From the cell containing the given text, extract its center point as [x, y] coordinate. 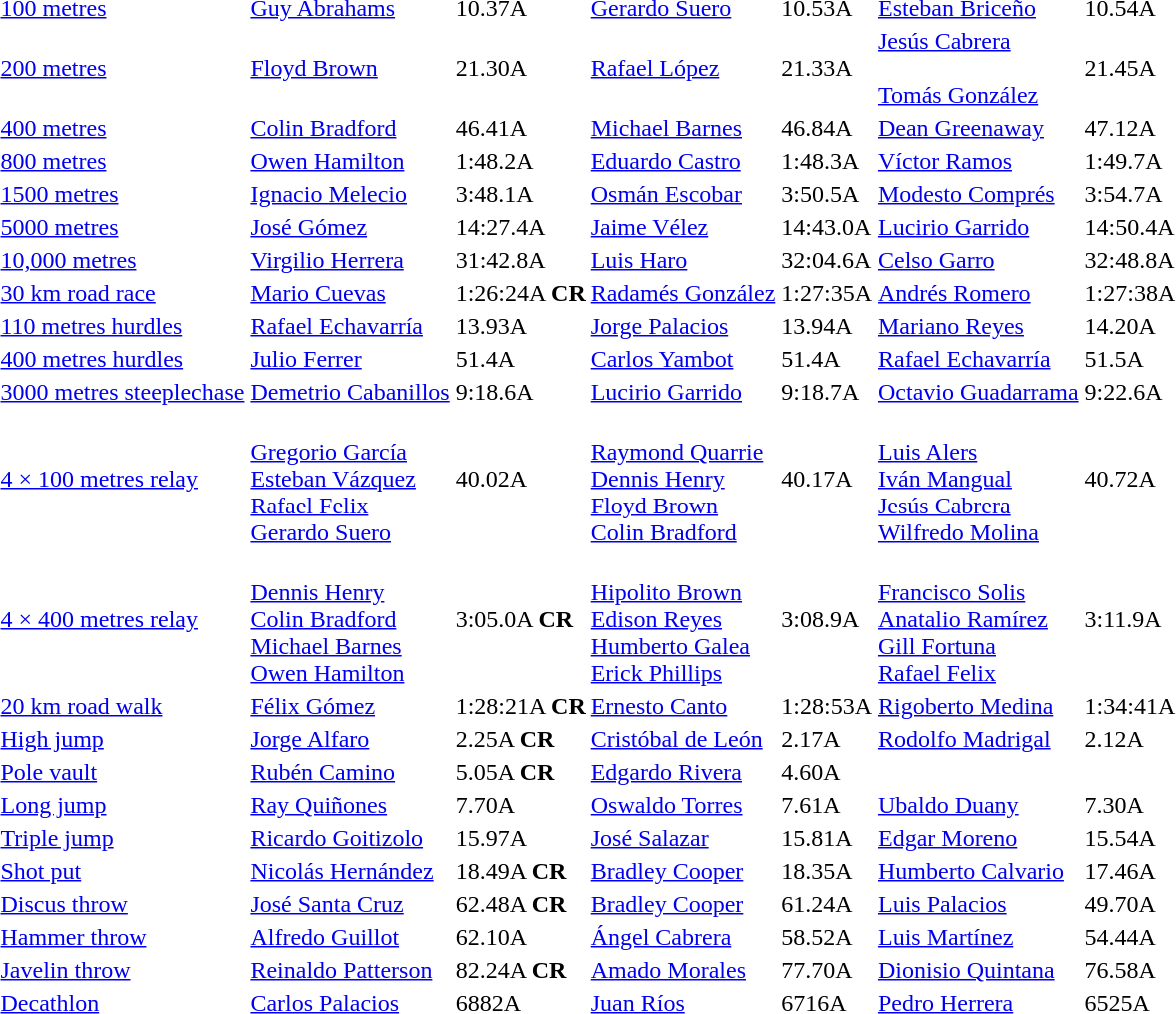
13.93A [520, 326]
Ricardo Goitizolo [350, 838]
Rodolfo Madrigal [978, 739]
31:42.8A [520, 260]
Ernesto Canto [683, 706]
40.17A [827, 479]
Dean Greenaway [978, 128]
Virgilio Herrera [350, 260]
62.10A [520, 937]
Luis Palacios [978, 904]
4.60A [827, 772]
9:18.6A [520, 392]
3:48.1A [520, 194]
José Salazar [683, 838]
Luis Martínez [978, 937]
77.70A [827, 970]
Jorge Palacios [683, 326]
3:05.0A CR [520, 619]
21.33A [827, 68]
Carlos Yambot [683, 359]
2.25A CR [520, 739]
Owen Hamilton [350, 161]
61.24A [827, 904]
14:27.4A [520, 227]
13.94A [827, 326]
1:26:24A CR [520, 293]
Mario Cuevas [350, 293]
Ángel Cabrera [683, 937]
Dionisio Quintana [978, 970]
Rigoberto Medina [978, 706]
46.84A [827, 128]
Raymond QuarrieDennis HenryFloyd BrownColin Bradford [683, 479]
7.61A [827, 805]
Dennis HenryColin BradfordMichael BarnesOwen Hamilton [350, 619]
46.41A [520, 128]
58.52A [827, 937]
Michael Barnes [683, 128]
Nicolás Hernández [350, 871]
Rubén Camino [350, 772]
1:48.3A [827, 161]
Celso Garro [978, 260]
Jesús Cabrera Tomás González [978, 68]
7.70A [520, 805]
Oswaldo Torres [683, 805]
1:48.2A [520, 161]
Hipolito BrownEdison ReyesHumberto GaleaErick Phillips [683, 619]
Julio Ferrer [350, 359]
Félix Gómez [350, 706]
9:18.7A [827, 392]
Rafael López [683, 68]
18.35A [827, 871]
José Santa Cruz [350, 904]
Jorge Alfaro [350, 739]
40.02A [520, 479]
Cristóbal de León [683, 739]
1:27:35A [827, 293]
82.24A CR [520, 970]
José Gómez [350, 227]
Reinaldo Patterson [350, 970]
3:08.9A [827, 619]
3:50.5A [827, 194]
21.30A [520, 68]
Víctor Ramos [978, 161]
18.49A CR [520, 871]
Ray Quiñones [350, 805]
Colin Bradford [350, 128]
Luis AlersIván MangualJesús CabreraWilfredo Molina [978, 479]
Modesto Comprés [978, 194]
2.17A [827, 739]
Octavio Guadarrama [978, 392]
Jaime Vélez [683, 227]
62.48A CR [520, 904]
1:28:21A CR [520, 706]
Mariano Reyes [978, 326]
Andrés Romero [978, 293]
Osmán Escobar [683, 194]
15.81A [827, 838]
Ignacio Melecio [350, 194]
Gregorio GarcíaEsteban VázquezRafael FelixGerardo Suero [350, 479]
1:28:53A [827, 706]
Ubaldo Duany [978, 805]
32:04.6A [827, 260]
Francisco SolisAnatalio RamírezGill FortunaRafael Felix [978, 619]
14:43.0A [827, 227]
Floyd Brown [350, 68]
Amado Morales [683, 970]
15.97A [520, 838]
5.05A CR [520, 772]
Demetrio Cabanillos [350, 392]
Humberto Calvario [978, 871]
Alfredo Guillot [350, 937]
Radamés González [683, 293]
Luis Haro [683, 260]
Edgar Moreno [978, 838]
Eduardo Castro [683, 161]
Edgardo Rivera [683, 772]
